Locate the cell with the specified text and output its [x, y] center coordinate. 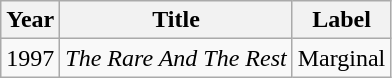
Year [30, 20]
Title [176, 20]
Marginal [342, 58]
Label [342, 20]
1997 [30, 58]
The Rare And The Rest [176, 58]
